Output the [x, y] coordinate of the center of the cell containing the given text.  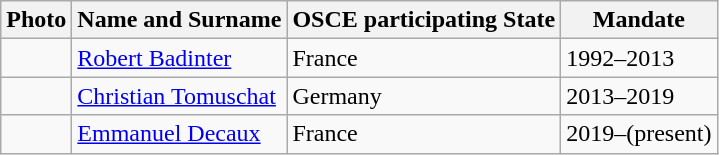
2013–2019 [639, 96]
Christian Tomuschat [180, 96]
Germany [424, 96]
1992–2013 [639, 58]
Emmanuel Decaux [180, 134]
Mandate [639, 20]
2019–(present) [639, 134]
OSCE participating State [424, 20]
Photo [36, 20]
Robert Badinter [180, 58]
Name and Surname [180, 20]
